Determine the (x, y) coordinate at the center of the cell enclosing the given text.  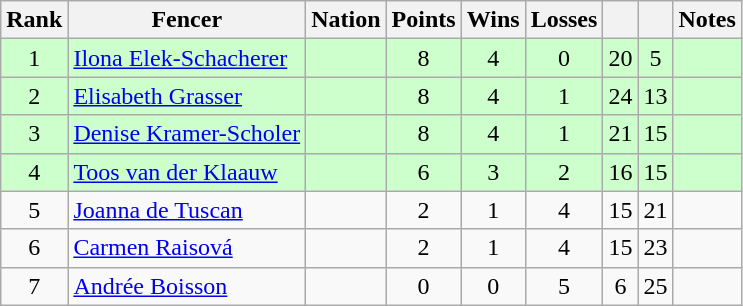
Ilona Elek-Schacherer (187, 58)
23 (656, 248)
24 (620, 96)
Andrée Boisson (187, 286)
Points (424, 20)
16 (620, 172)
Nation (346, 20)
13 (656, 96)
Fencer (187, 20)
Joanna de Tuscan (187, 210)
Denise Kramer-Scholer (187, 134)
Carmen Raisová (187, 248)
Rank (34, 20)
Wins (493, 20)
25 (656, 286)
Elisabeth Grasser (187, 96)
20 (620, 58)
Losses (564, 20)
Notes (707, 20)
7 (34, 286)
Toos van der Klaauw (187, 172)
